Identify which cell holds the provided text, then report its [x, y] central coordinate. 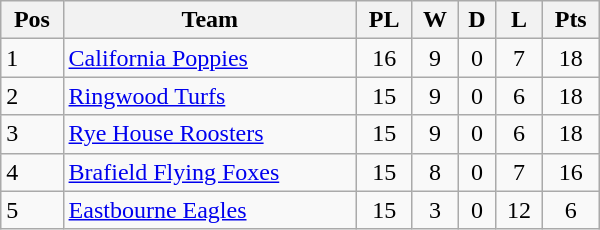
D [477, 20]
2 [32, 96]
4 [32, 172]
5 [32, 210]
Pos [32, 20]
California Poppies [210, 58]
8 [435, 172]
PL [384, 20]
Eastbourne Eagles [210, 210]
Team [210, 20]
1 [32, 58]
Pts [570, 20]
Rye House Roosters [210, 134]
L [519, 20]
Ringwood Turfs [210, 96]
12 [519, 210]
Brafield Flying Foxes [210, 172]
W [435, 20]
